Capture the cell that displays the provided text and extract its [x, y] central coordinate. 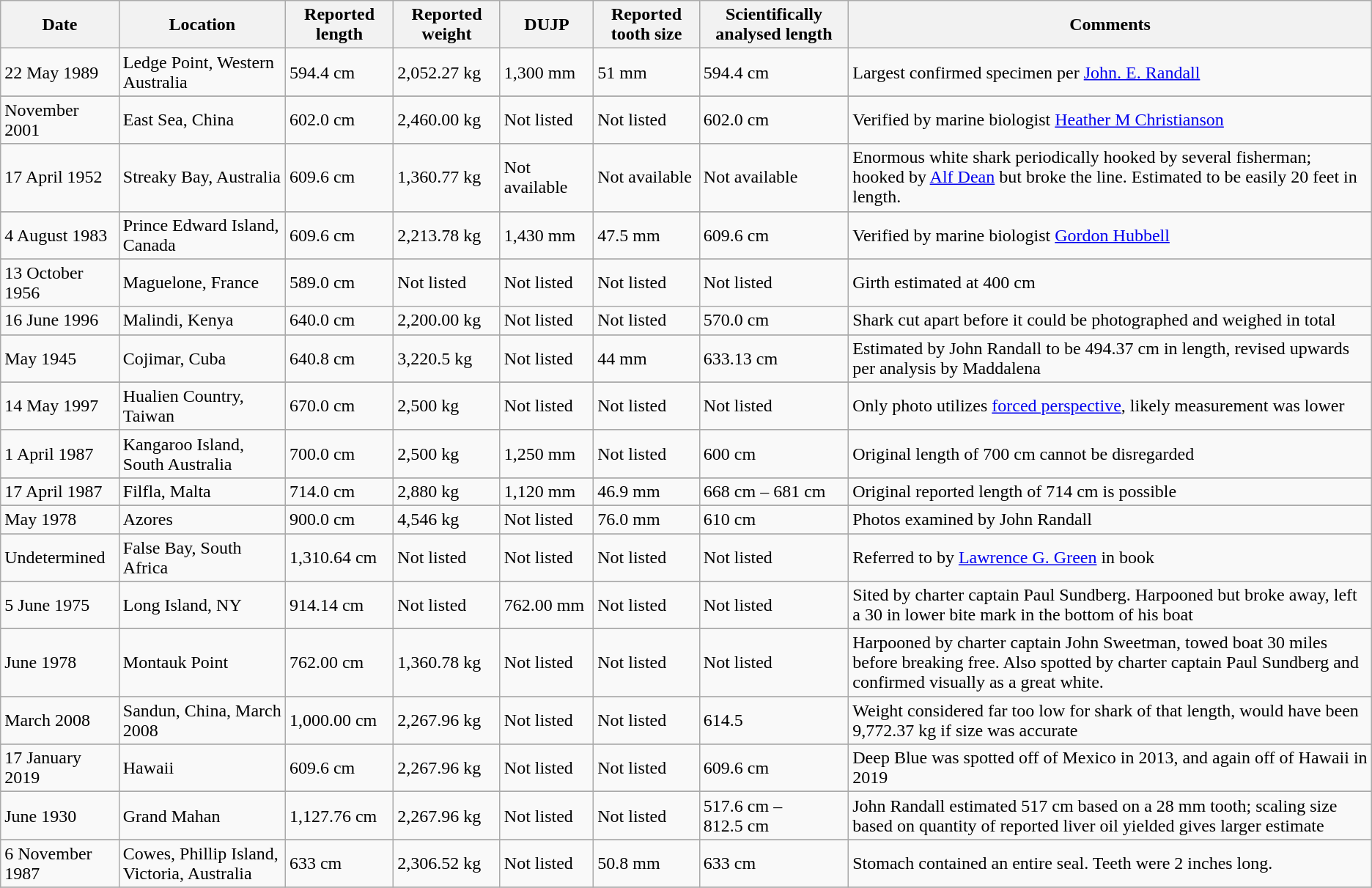
46.9 mm [646, 491]
Comments [1110, 25]
614.5 [774, 720]
Streaky Bay, Australia [202, 177]
Verified by marine biologist Gordon Hubbell [1110, 235]
2,460.00 kg [447, 120]
44 mm [646, 358]
John Randall estimated 517 cm based on a 28 mm tooth; scaling size based on quantity of reported liver oil yielded gives larger estimate [1110, 815]
17 January 2019 [60, 768]
Location [202, 25]
762.00 cm [339, 663]
Malindi, Kenya [202, 320]
Cowes, Phillip Island, Victoria, Australia [202, 864]
Original length of 700 cm cannot be disregarded [1110, 453]
1,127.76 cm [339, 815]
Scientifically analysed length [774, 25]
June 1978 [60, 663]
633.13 cm [774, 358]
13 October 1956 [60, 283]
Prince Edward Island, Canada [202, 235]
Sandun, China, March 2008 [202, 720]
Kangaroo Island, South Australia [202, 453]
17 April 1987 [60, 491]
762.00 mm [547, 606]
714.0 cm [339, 491]
Shark cut apart before it could be photographed and weighed in total [1110, 320]
DUJP [547, 25]
May 1945 [60, 358]
Filfla, Malta [202, 491]
Girth estimated at 400 cm [1110, 283]
Maguelone, France [202, 283]
Weight considered far too low for shark of that length, would have been 9,772.37 kg if size was accurate [1110, 720]
Long Island, NY [202, 606]
1,120 mm [547, 491]
14 May 1997 [60, 406]
Estimated by John Randall to be 494.37 cm in length, revised upwards per analysis by Maddalena [1110, 358]
Photos examined by John Randall [1110, 519]
2,213.78 kg [447, 235]
1,430 mm [547, 235]
668 cm – 681 cm [774, 491]
1,250 mm [547, 453]
June 1930 [60, 815]
1 April 1987 [60, 453]
Undetermined [60, 557]
2,200.00 kg [447, 320]
Azores [202, 519]
Referred to by Lawrence G. Green in book [1110, 557]
17 April 1952 [60, 177]
East Sea, China [202, 120]
Original reported length of 714 cm is possible [1110, 491]
670.0 cm [339, 406]
2,306.52 kg [447, 864]
1,000.00 cm [339, 720]
Reported tooth size [646, 25]
51 mm [646, 72]
Only photo utilizes forced perspective, likely measurement was lower [1110, 406]
600 cm [774, 453]
Montauk Point [202, 663]
589.0 cm [339, 283]
Date [60, 25]
False Bay, South Africa [202, 557]
Ledge Point, Western Australia [202, 72]
May 1978 [60, 519]
Reported weight [447, 25]
Grand Mahan [202, 815]
Stomach contained an entire seal. Teeth were 2 inches long. [1110, 864]
Reported length [339, 25]
2,052.27 kg [447, 72]
76.0 mm [646, 519]
610 cm [774, 519]
914.14 cm [339, 606]
700.0 cm [339, 453]
47.5 mm [646, 235]
900.0 cm [339, 519]
Deep Blue was spotted off of Mexico in 2013, and again off of Hawaii in 2019 [1110, 768]
640.8 cm [339, 358]
16 June 1996 [60, 320]
2,880 kg [447, 491]
Verified by marine biologist Heather M Christianson [1110, 120]
1,310.64 cm [339, 557]
Hawaii [202, 768]
50.8 mm [646, 864]
November 2001 [60, 120]
517.6 cm – 812.5 cm [774, 815]
6 November 1987 [60, 864]
Enormous white shark periodically hooked by several fisherman; hooked by Alf Dean but broke the line. Estimated to be easily 20 feet in length. [1110, 177]
Hualien Country, Taiwan [202, 406]
1,360.78 kg [447, 663]
Sited by charter captain Paul Sundberg. Harpooned but broke away, left a 30 in lower bite mark in the bottom of his boat [1110, 606]
4,546 kg [447, 519]
640.0 cm [339, 320]
4 August 1983 [60, 235]
3,220.5 kg [447, 358]
22 May 1989 [60, 72]
Cojimar, Cuba [202, 358]
1,360.77 kg [447, 177]
Largest confirmed specimen per John. E. Randall [1110, 72]
March 2008 [60, 720]
5 June 1975 [60, 606]
1,300 mm [547, 72]
570.0 cm [774, 320]
